Search for the cell housing the specified text and yield its [x, y] center coordinate. 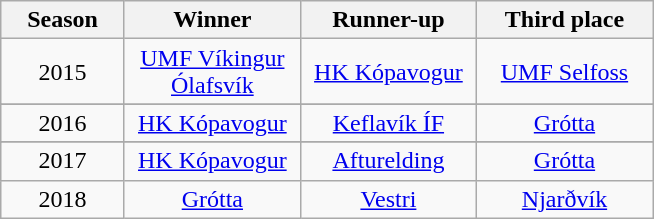
Afturelding [388, 161]
Runner-up [388, 20]
2015 [63, 72]
2018 [63, 199]
UMF Selfoss [564, 72]
Third place [564, 20]
2016 [63, 123]
Vestri [388, 199]
Season [63, 20]
UMF Víkingur Ólafsvík [212, 72]
2017 [63, 161]
Keflavík ÍF [388, 123]
Njarðvík [564, 199]
Winner [212, 20]
